Pinpoint the cell where the given text exists, returning its [x, y] midpoint coordinate. 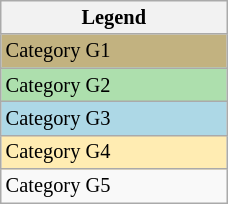
Category G5 [114, 186]
Legend [114, 17]
Category G4 [114, 152]
Category G3 [114, 118]
Category G1 [114, 51]
Category G2 [114, 85]
